For the text-containing cell, return its midpoint in [x, y] coordinate format. 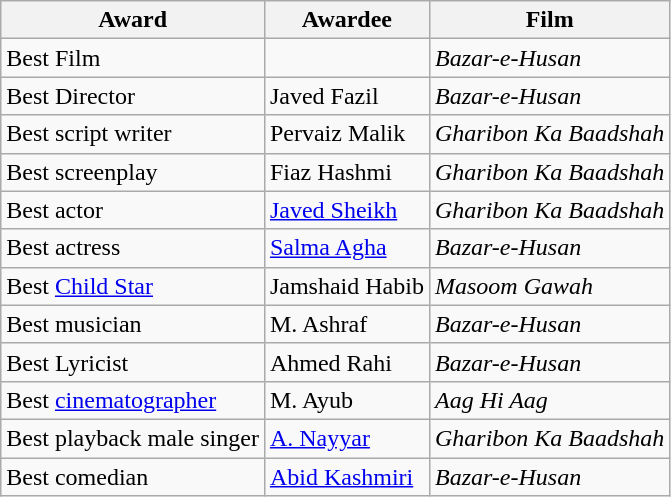
Best cinematographer [133, 400]
M. Ayub [346, 400]
Abid Kashmiri [346, 477]
Best Film [133, 58]
Masoom Gawah [549, 286]
Ahmed Rahi [346, 362]
Aag Hi Aag [549, 400]
M. Ashraf [346, 324]
Pervaiz Malik [346, 134]
Best script writer [133, 134]
Best playback male singer [133, 438]
Fiaz Hashmi [346, 172]
A. Nayyar [346, 438]
Best Director [133, 96]
Best actress [133, 248]
Best musician [133, 324]
Best Child Star [133, 286]
Award [133, 20]
Film [549, 20]
Best comedian [133, 477]
Jamshaid Habib [346, 286]
Best screenplay [133, 172]
Salma Agha [346, 248]
Best actor [133, 210]
Awardee [346, 20]
Javed Sheikh [346, 210]
Javed Fazil [346, 96]
Best Lyricist [133, 362]
